For the text-containing cell, return its midpoint in (X, Y) coordinate format. 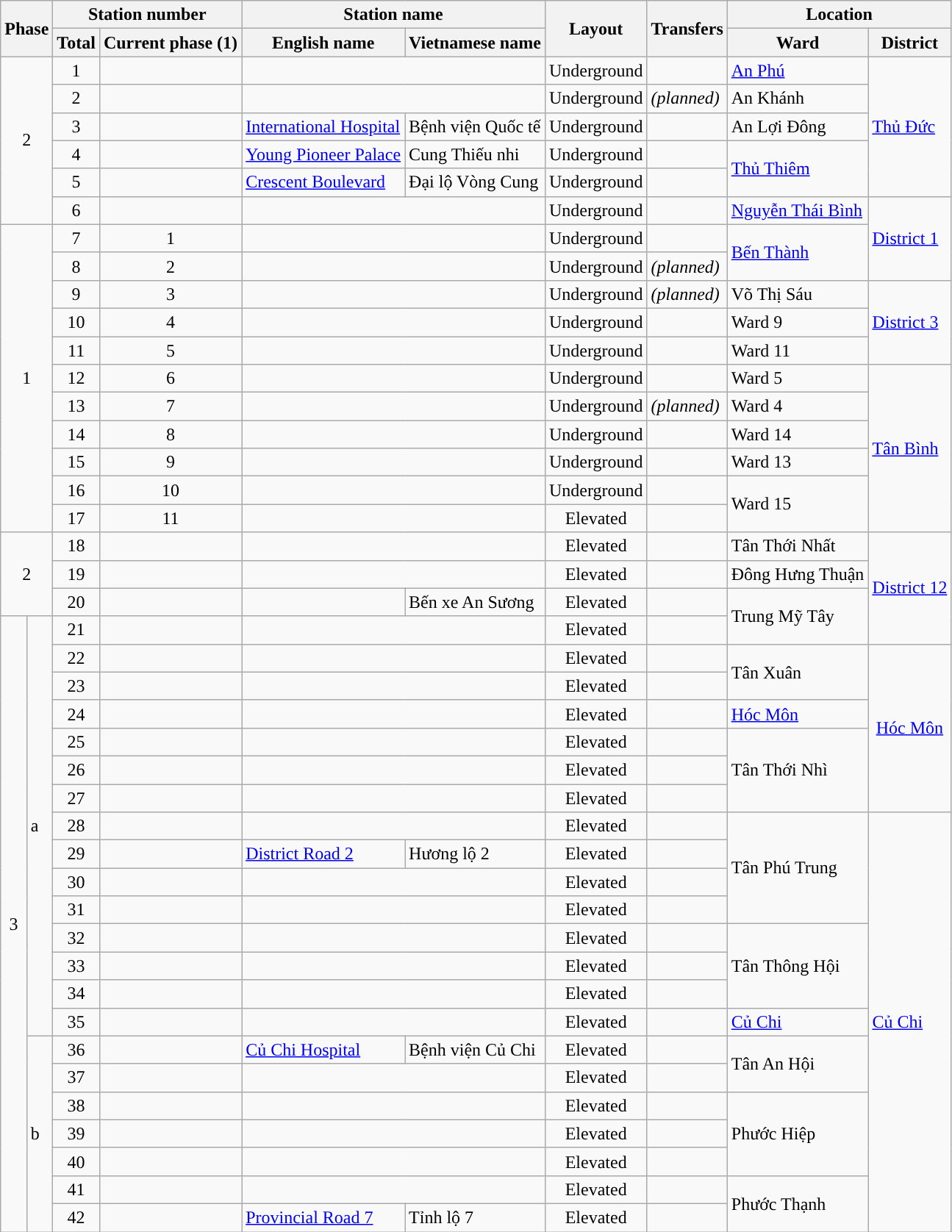
33 (76, 966)
Provincial Road 7 (323, 1217)
35 (76, 1022)
22 (76, 658)
Ward (798, 43)
An Phú (798, 71)
Trung Mỹ Tây (798, 616)
Đại lộ Vòng Cung (475, 182)
37 (76, 1078)
District 3 (910, 322)
An Lợi Đông (798, 126)
34 (76, 994)
18 (76, 546)
District (910, 43)
Tỉnh lộ 7 (475, 1217)
Young Pioneer Palace (323, 154)
District 1 (910, 238)
Total (76, 43)
Bến xe An Sương (475, 602)
Ward 11 (798, 351)
19 (76, 574)
Tân Thới Nhất (798, 546)
40 (76, 1161)
Tân Thới Nhì (798, 770)
32 (76, 938)
Ward 15 (798, 504)
Tân Xuân (798, 672)
District Road 2 (323, 854)
Station number (147, 15)
23 (76, 686)
36 (76, 1050)
Đông Hưng Thuận (798, 574)
39 (76, 1133)
38 (76, 1106)
24 (76, 714)
15 (76, 462)
Phước Thạnh (798, 1203)
Nguyễn Thái Bình (798, 210)
a (40, 826)
20 (76, 602)
13 (76, 407)
District 12 (910, 588)
Võ Thị Sáu (798, 294)
Current phase (1) (171, 43)
Transfers (687, 29)
Location (840, 15)
Crescent Boulevard (323, 182)
Cung Thiếu nhi (475, 154)
41 (76, 1189)
Tân Phú Trung (798, 868)
Ward 9 (798, 322)
17 (76, 518)
Củ Chi Hospital (323, 1050)
31 (76, 910)
Tân An Hội (798, 1064)
An Khánh (798, 99)
Ward 4 (798, 407)
International Hospital (323, 126)
Bến Thành (798, 252)
Station name (394, 15)
21 (76, 630)
Ward 14 (798, 434)
42 (76, 1217)
28 (76, 826)
English name (323, 43)
Layout (595, 29)
29 (76, 854)
Ward 13 (798, 462)
30 (76, 882)
Bệnh viện Củ Chi (475, 1050)
16 (76, 490)
Phase (26, 29)
Tân Thông Hội (798, 966)
27 (76, 798)
12 (76, 379)
Vietnamese name (475, 43)
Thủ Đức (910, 126)
Bệnh viện Quốc tế (475, 126)
Tân Bình (910, 448)
14 (76, 434)
Ward 5 (798, 379)
Hương lộ 2 (475, 854)
b (40, 1133)
26 (76, 770)
25 (76, 742)
Phước Hiệp (798, 1133)
Thủ Thiêm (798, 168)
